For the text-containing cell, return its midpoint in [x, y] coordinate format. 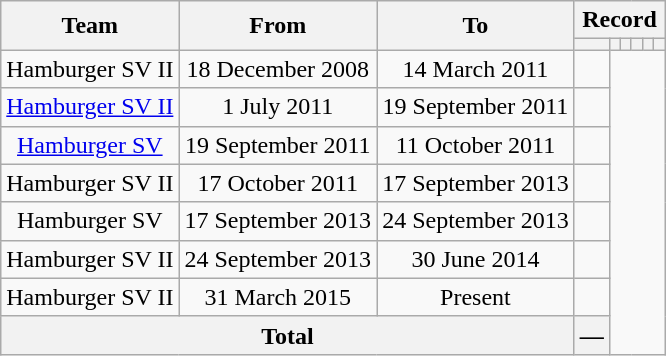
Present [476, 297]
Total [288, 335]
1 July 2011 [278, 107]
From [278, 26]
18 December 2008 [278, 69]
Record [619, 20]
11 October 2011 [476, 145]
14 March 2011 [476, 69]
31 March 2015 [278, 297]
Team [90, 26]
30 June 2014 [476, 259]
— [592, 335]
To [476, 26]
17 October 2011 [278, 183]
